Pinpoint the cell where the given text exists, returning its [X, Y] midpoint coordinate. 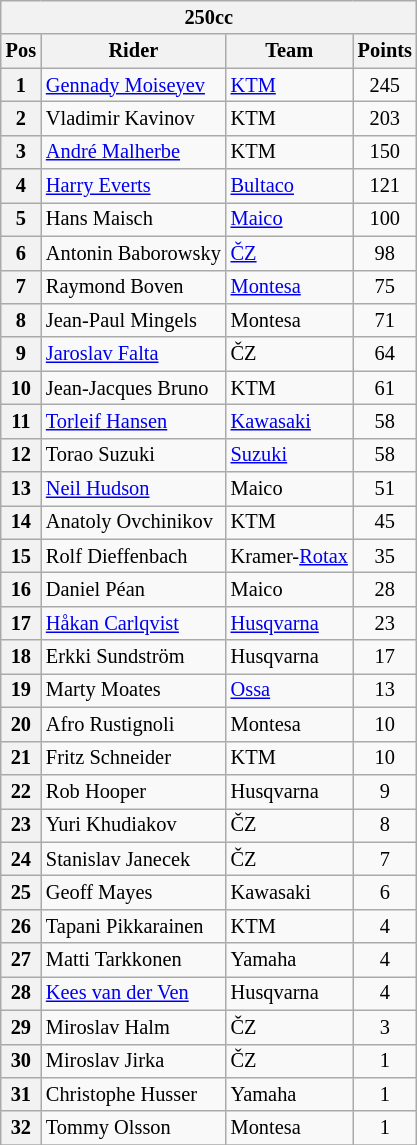
Tapani Pikkarainen [134, 926]
Antonin Baborowsky [134, 253]
Miroslav Halm [134, 1027]
20 [21, 724]
Torleif Hansen [134, 421]
Rolf Dieffenbach [134, 556]
71 [385, 320]
150 [385, 152]
Afro Rustignoli [134, 724]
Suzuki [290, 455]
Fritz Schneider [134, 758]
Miroslav Jirka [134, 1061]
12 [21, 455]
26 [21, 926]
Yuri Khudiakov [134, 825]
Team [290, 51]
250cc [209, 17]
Rider [134, 51]
Geoff Mayes [134, 892]
64 [385, 354]
Rob Hooper [134, 791]
25 [21, 892]
15 [21, 556]
Håkan Carlqvist [134, 623]
45 [385, 522]
Kees van der Ven [134, 993]
Tommy Olsson [134, 1128]
98 [385, 253]
51 [385, 489]
Points [385, 51]
Christophe Husser [134, 1094]
16 [21, 589]
27 [21, 960]
Raymond Boven [134, 287]
Harry Everts [134, 186]
Marty Moates [134, 690]
24 [21, 859]
100 [385, 219]
11 [21, 421]
22 [21, 791]
5 [21, 219]
Torao Suzuki [134, 455]
Neil Hudson [134, 489]
Pos [21, 51]
Jaroslav Falta [134, 354]
Erkki Sundström [134, 657]
Stanislav Janecek [134, 859]
André Malherbe [134, 152]
Vladimir Kavinov [134, 118]
2 [21, 118]
14 [21, 522]
121 [385, 186]
35 [385, 556]
19 [21, 690]
203 [385, 118]
32 [21, 1128]
Hans Maisch [134, 219]
Kramer-Rotax [290, 556]
Jean-Jacques Bruno [134, 388]
245 [385, 85]
18 [21, 657]
61 [385, 388]
Matti Tarkkonen [134, 960]
21 [21, 758]
29 [21, 1027]
Jean-Paul Mingels [134, 320]
Gennady Moiseyev [134, 85]
75 [385, 287]
31 [21, 1094]
Ossa [290, 690]
Bultaco [290, 186]
Anatoly Ovchinikov [134, 522]
Daniel Péan [134, 589]
30 [21, 1061]
